Identify which cell holds the provided text, then report its (X, Y) central coordinate. 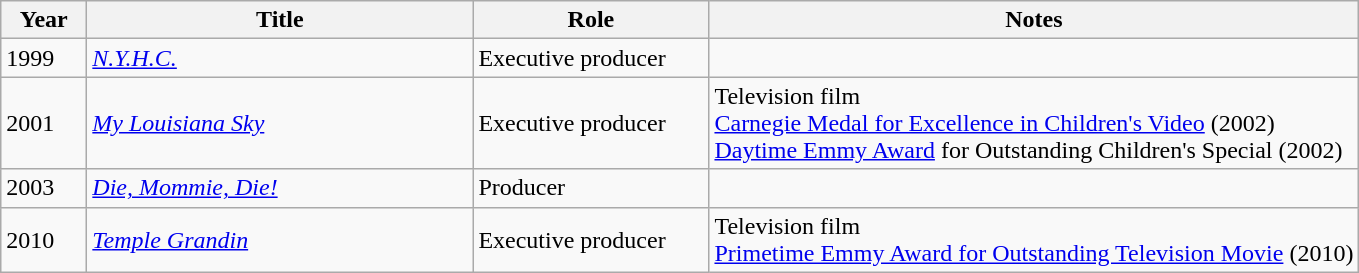
Title (280, 20)
Television filmPrimetime Emmy Award for Outstanding Television Movie (2010) (1034, 240)
Notes (1034, 20)
Role (591, 20)
2003 (44, 188)
Television filmCarnegie Medal for Excellence in Children's Video (2002)Daytime Emmy Award for Outstanding Children's Special (2002) (1034, 123)
1999 (44, 58)
2001 (44, 123)
Temple Grandin (280, 240)
N.Y.H.C. (280, 58)
Die, Mommie, Die! (280, 188)
My Louisiana Sky (280, 123)
Year (44, 20)
Producer (591, 188)
2010 (44, 240)
